Search for the cell housing the specified text and yield its (X, Y) center coordinate. 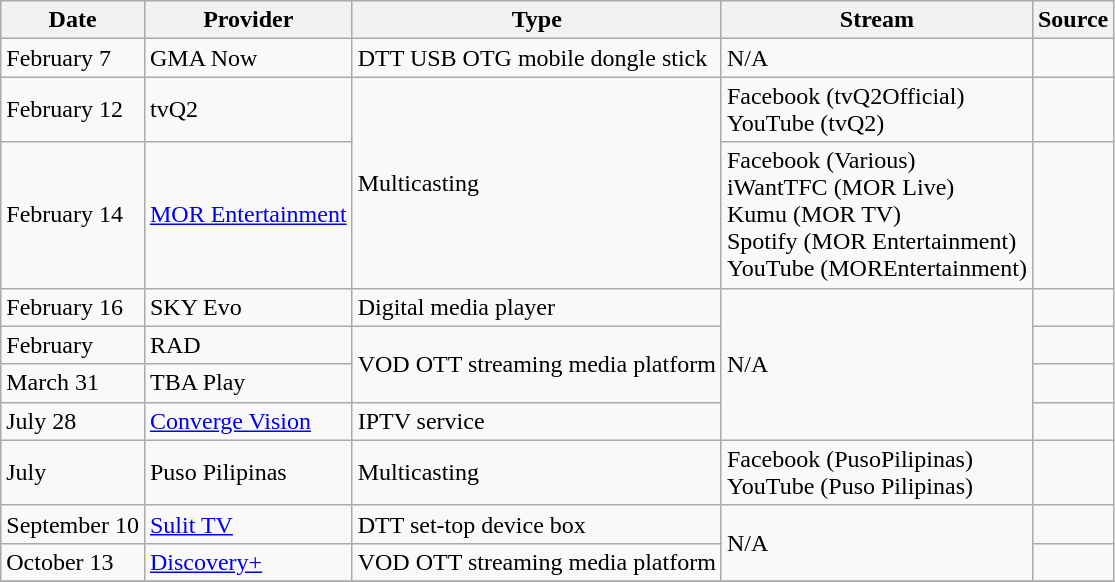
Facebook (tvQ2Official)YouTube (tvQ2) (876, 110)
Converge Vision (248, 421)
SKY Evo (248, 307)
DTT set-top device box (536, 524)
RAD (248, 345)
February (73, 345)
February 16 (73, 307)
February 7 (73, 58)
Date (73, 20)
March 31 (73, 383)
Provider (248, 20)
IPTV service (536, 421)
Type (536, 20)
MOR Entertainment (248, 215)
Puso Pilipinas (248, 472)
GMA Now (248, 58)
Facebook (PusoPilipinas)YouTube (Puso Pilipinas) (876, 472)
Source (1072, 20)
Discovery+ (248, 562)
October 13 (73, 562)
tvQ2 (248, 110)
Stream (876, 20)
DTT USB OTG mobile dongle stick (536, 58)
Facebook (Various)iWantTFC (MOR Live)Kumu (MOR TV)Spotify (MOR Entertainment)YouTube (MOREntertainment) (876, 215)
February 12 (73, 110)
September 10 (73, 524)
TBA Play (248, 383)
Digital media player (536, 307)
July 28 (73, 421)
February 14 (73, 215)
Sulit TV (248, 524)
July (73, 472)
